Determine the (X, Y) coordinate at the center of the cell enclosing the given text.  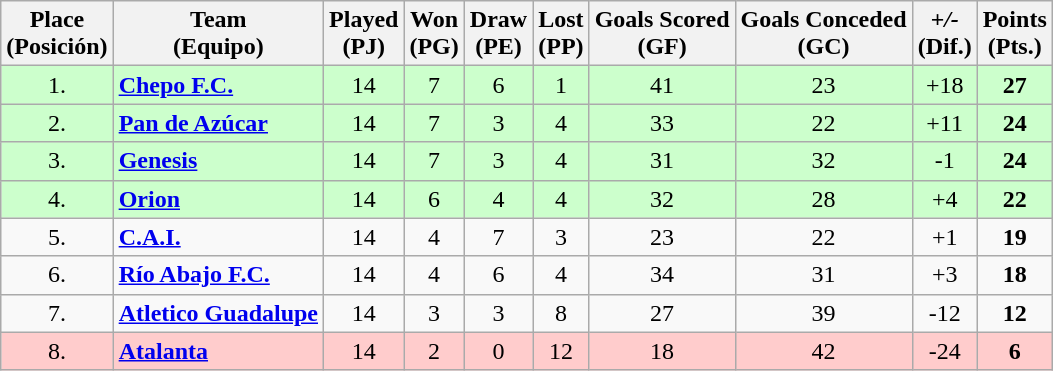
Atletico Guadalupe (218, 313)
Won (PG) (434, 34)
-1 (944, 161)
Chepo F.C. (218, 85)
+1 (944, 237)
2 (434, 351)
41 (662, 85)
34 (662, 275)
4. (57, 199)
+/-(Dif.) (944, 34)
+11 (944, 123)
3. (57, 161)
19 (1014, 237)
Played (PJ) (364, 34)
Lost (PP) (561, 34)
39 (824, 313)
C.A.I. (218, 237)
+3 (944, 275)
+18 (944, 85)
6. (57, 275)
42 (824, 351)
Goals Conceded(GC) (824, 34)
-12 (944, 313)
2. (57, 123)
28 (824, 199)
Goals Scored(GF) (662, 34)
1 (561, 85)
Team (Equipo) (218, 34)
Draw (PE) (498, 34)
+4 (944, 199)
Points(Pts.) (1014, 34)
Orion (218, 199)
0 (498, 351)
Pan de Azúcar (218, 123)
5. (57, 237)
Genesis (218, 161)
Atalanta (218, 351)
Río Abajo F.C. (218, 275)
33 (662, 123)
7. (57, 313)
8 (561, 313)
-24 (944, 351)
Place(Posición) (57, 34)
1. (57, 85)
8. (57, 351)
